Pinpoint the cell where the given text exists, returning its (X, Y) midpoint coordinate. 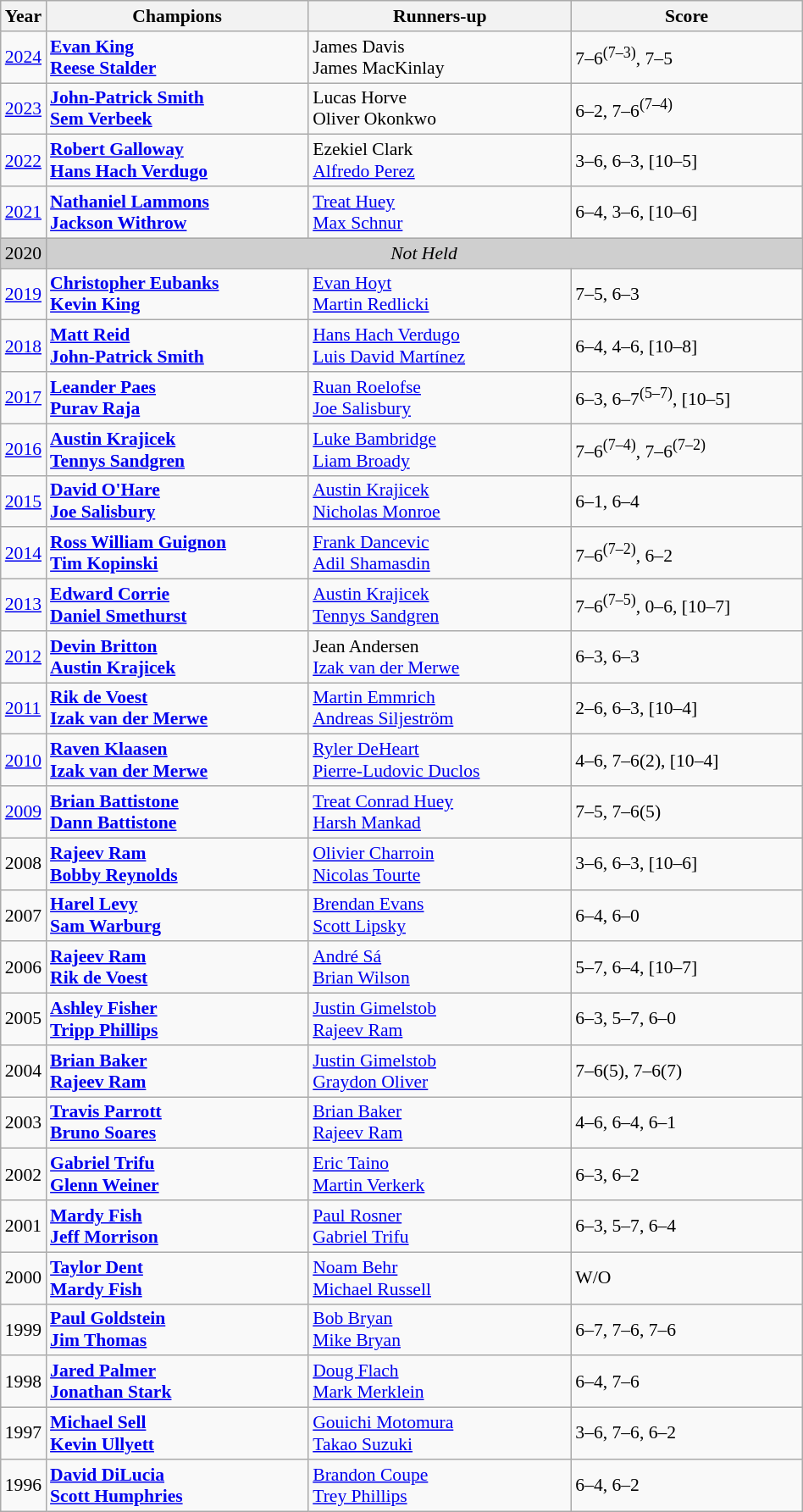
4–6, 6–4, 6–1 (686, 1123)
Justin Gimelstob Graydon Oliver (440, 1071)
Brendan Evans Scott Lipsky (440, 915)
Gabriel Trifu Glenn Weiner (177, 1174)
Doug Flach Mark Merklein (440, 1382)
Ross William Guignon Tim Kopinski (177, 554)
1998 (24, 1382)
Runners-up (440, 16)
Evan King Reese Stalder (177, 58)
7–6(7–2), 6–2 (686, 554)
Ezekiel Clark Alfredo Perez (440, 161)
W/O (686, 1277)
6–4, 4–6, [10–8] (686, 346)
2014 (24, 554)
Not Held (424, 253)
2017 (24, 398)
4–6, 7–6(2), [10–4] (686, 761)
Ruan Roelofse Joe Salisbury (440, 398)
Raven Klaasen Izak van der Merwe (177, 761)
Olivier Charroin Nicolas Tourte (440, 864)
6–4, 6–0 (686, 915)
Brian Battistone Dann Battistone (177, 811)
Luke Bambridge Liam Broady (440, 449)
6–3, 5–7, 6–0 (686, 1020)
7–6(7–5), 0–6, [10–7] (686, 605)
Eric Taino Martin Verkerk (440, 1174)
1999 (24, 1330)
2021 (24, 212)
2011 (24, 708)
Rik de Voest Izak van der Merwe (177, 708)
Martin Emmrich Andreas Siljeström (440, 708)
David DiLucia Scott Humphries (177, 1486)
7–5, 7–6(5) (686, 811)
Christopher Eubanks Kevin King (177, 295)
David O'Hare Joe Salisbury (177, 501)
Rajeev Ram Rik de Voest (177, 967)
Devin Britton Austin Krajicek (177, 657)
2008 (24, 864)
6–4, 7–6 (686, 1382)
7–5, 6–3 (686, 295)
2001 (24, 1227)
Frank Dancevic Adil Shamasdin (440, 554)
Leander Paes Purav Raja (177, 398)
Austin Krajicek Nicholas Monroe (440, 501)
Year (24, 16)
Rajeev Ram Bobby Reynolds (177, 864)
Jean Andersen Izak van der Merwe (440, 657)
2013 (24, 605)
Travis Parrott Bruno Soares (177, 1123)
2023 (24, 108)
2012 (24, 657)
2005 (24, 1020)
2009 (24, 811)
3–6, 6–3, [10–6] (686, 864)
Lucas Horve Oliver Okonkwo (440, 108)
2010 (24, 761)
Edward Corrie Daniel Smethurst (177, 605)
Ashley Fisher Tripp Phillips (177, 1020)
Robert Galloway Hans Hach Verdugo (177, 161)
Treat Conrad Huey Harsh Mankad (440, 811)
Matt Reid John-Patrick Smith (177, 346)
2003 (24, 1123)
2–6, 6–3, [10–4] (686, 708)
Evan Hoyt Martin Redlicki (440, 295)
2006 (24, 967)
Bob Bryan Mike Bryan (440, 1330)
6–4, 3–6, [10–6] (686, 212)
Ryler DeHeart Pierre-Ludovic Duclos (440, 761)
2000 (24, 1277)
Harel Levy Sam Warburg (177, 915)
2015 (24, 501)
7–6(7–4), 7–6(7–2) (686, 449)
Gouichi Motomura Takao Suzuki (440, 1433)
Noam Behr Michael Russell (440, 1277)
3–6, 6–3, [10–5] (686, 161)
7–6(7–3), 7–5 (686, 58)
Hans Hach Verdugo Luis David Martínez (440, 346)
2004 (24, 1071)
6–3, 6–3 (686, 657)
7–6(5), 7–6(7) (686, 1071)
Treat Huey Max Schnur (440, 212)
2018 (24, 346)
Paul Goldstein Jim Thomas (177, 1330)
6–2, 7–6(7–4) (686, 108)
Justin Gimelstob Rajeev Ram (440, 1020)
2022 (24, 161)
2020 (24, 253)
3–6, 7–6, 6–2 (686, 1433)
André Sá Brian Wilson (440, 967)
6–4, 6–2 (686, 1486)
6–3, 6–2 (686, 1174)
Paul Rosner Gabriel Trifu (440, 1227)
2002 (24, 1174)
6–7, 7–6, 7–6 (686, 1330)
James Davis James MacKinlay (440, 58)
1996 (24, 1486)
Taylor Dent Mardy Fish (177, 1277)
John-Patrick Smith Sem Verbeek (177, 108)
6–3, 5–7, 6–4 (686, 1227)
6–3, 6–7(5–7), [10–5] (686, 398)
2024 (24, 58)
2016 (24, 449)
Brandon Coupe Trey Phillips (440, 1486)
Michael Sell Kevin Ullyett (177, 1433)
Jared Palmer Jonathan Stark (177, 1382)
Nathaniel Lammons Jackson Withrow (177, 212)
6–1, 6–4 (686, 501)
5–7, 6–4, [10–7] (686, 967)
Mardy Fish Jeff Morrison (177, 1227)
2019 (24, 295)
1997 (24, 1433)
2007 (24, 915)
Score (686, 16)
Champions (177, 16)
